Return the [x, y] coordinate for the center point of the cell that contains the specified text.  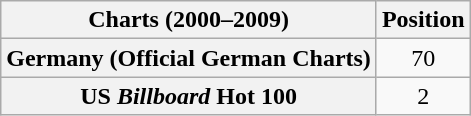
Germany (Official German Charts) [189, 58]
70 [423, 58]
Charts (2000–2009) [189, 20]
US Billboard Hot 100 [189, 96]
Position [423, 20]
2 [423, 96]
